From the cell containing the given text, extract its center point as (x, y) coordinate. 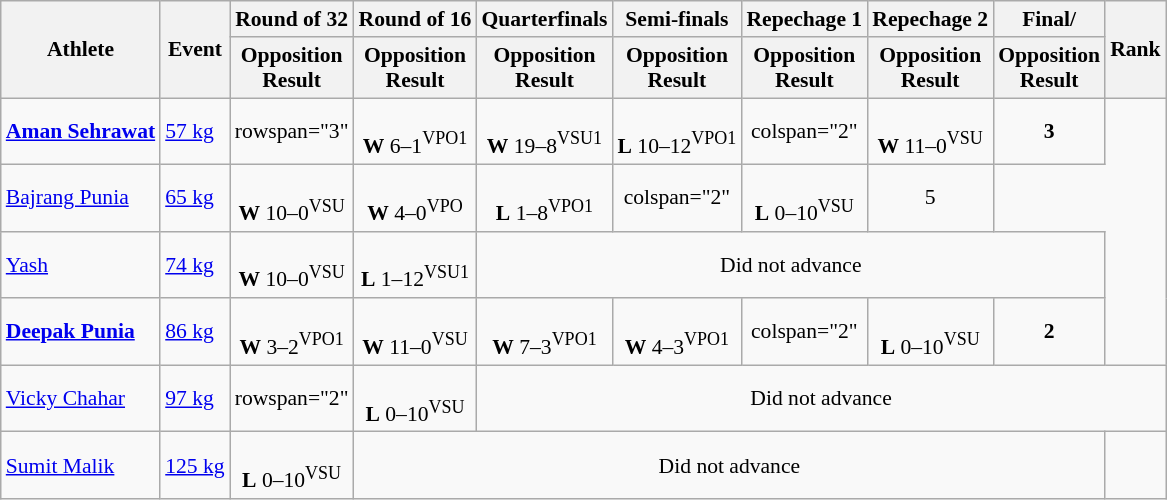
Final/ (1049, 19)
Bajrang Punia (80, 198)
L 1–12VSU1 (416, 266)
2 (1049, 332)
3 (1049, 132)
Yash (80, 266)
Round of 32 (292, 19)
Semi-finals (676, 19)
Repechage 1 (804, 19)
Vicky Chahar (80, 398)
W 6–1VPO1 (416, 132)
Sumit Malik (80, 466)
65 kg (194, 198)
5 (930, 198)
125 kg (194, 466)
Round of 16 (416, 19)
57 kg (194, 132)
Event (194, 50)
W 4–0VPO (416, 198)
86 kg (194, 332)
Athlete (80, 50)
W 19–8VSU1 (544, 132)
Repechage 2 (930, 19)
74 kg (194, 266)
97 kg (194, 398)
Aman Sehrawat (80, 132)
rowspan="3" (292, 132)
W 3–2VPO1 (292, 332)
L 1–8VPO1 (544, 198)
W 7–3VPO1 (544, 332)
rowspan="2" (292, 398)
L 10–12VPO1 (676, 132)
Quarterfinals (544, 19)
Rank (1136, 50)
W 4–3VPO1 (676, 332)
Deepak Punia (80, 332)
